From the cell containing the given text, extract its center point as [X, Y] coordinate. 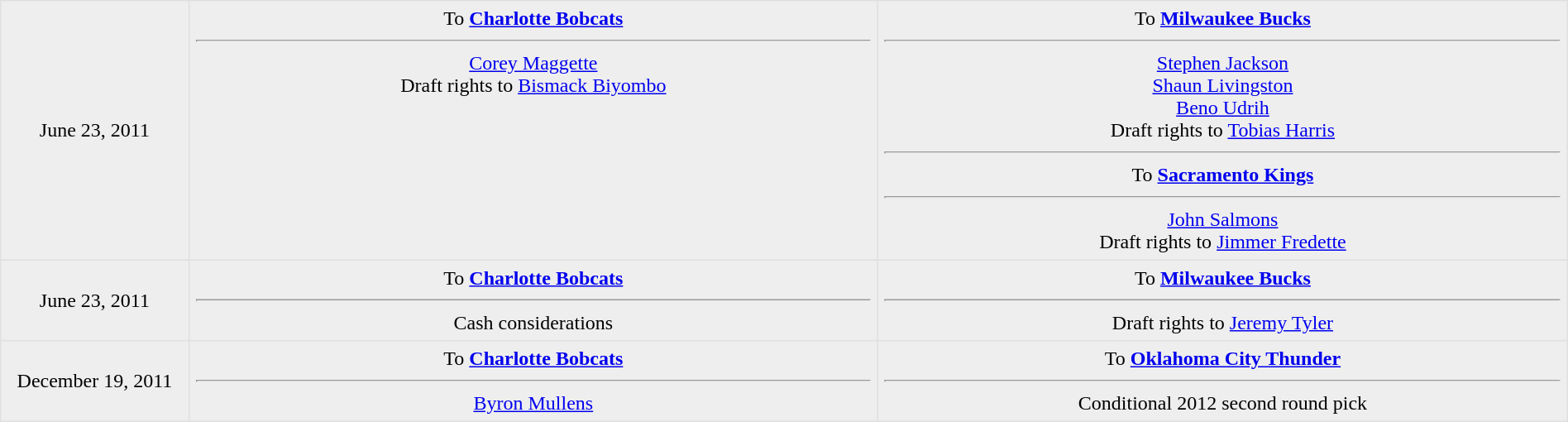
To Charlotte BobcatsByron Mullens [533, 381]
To Charlotte BobcatsCash considerations [533, 300]
To Oklahoma City ThunderConditional 2012 second round pick [1223, 381]
December 19, 2011 [94, 381]
To Charlotte BobcatsCorey MaggetteDraft rights to Bismack Biyombo [533, 131]
To Milwaukee BucksDraft rights to Jeremy Tyler [1223, 300]
